Find where the given text appears and provide that cell's center as (x, y) coordinate. 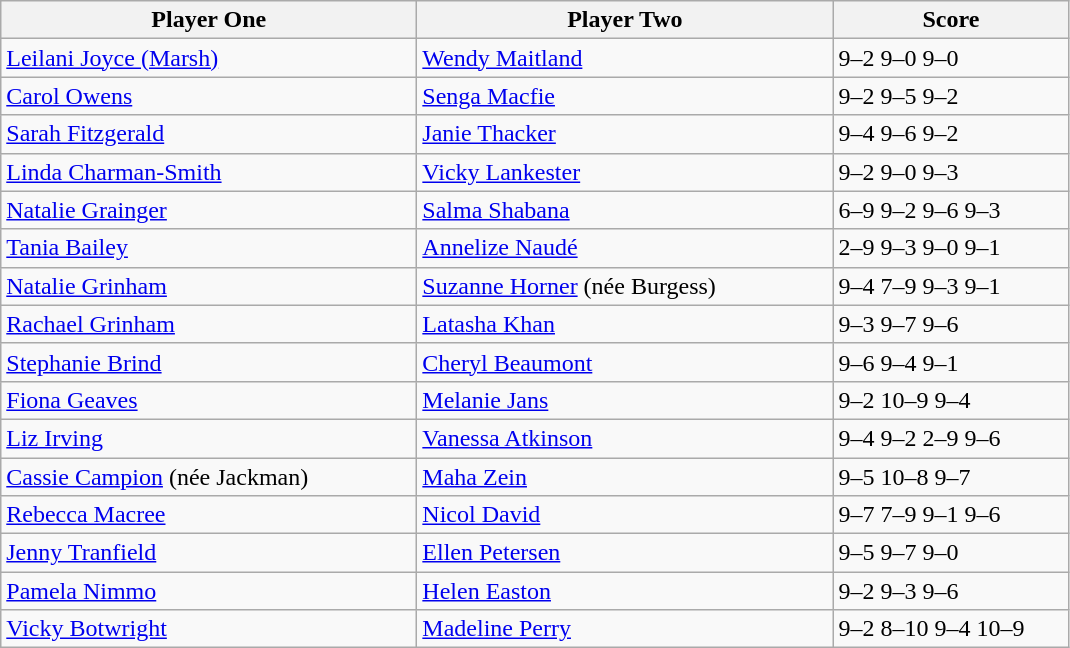
6–9 9–2 9–6 9–3 (951, 210)
9–4 9–6 9–2 (951, 134)
Jenny Tranfield (209, 553)
Player Two (625, 20)
9–5 9–7 9–0 (951, 553)
Player One (209, 20)
9–2 9–3 9–6 (951, 591)
Stephanie Brind (209, 362)
9–3 9–7 9–6 (951, 324)
Fiona Geaves (209, 400)
Linda Charman-Smith (209, 172)
Annelize Naudé (625, 248)
9–2 10–9 9–4 (951, 400)
2–9 9–3 9–0 9–1 (951, 248)
Wendy Maitland (625, 58)
Natalie Grinham (209, 286)
Rachael Grinham (209, 324)
9–2 8–10 9–4 10–9 (951, 629)
Janie Thacker (625, 134)
Cheryl Beaumont (625, 362)
Sarah Fitzgerald (209, 134)
Melanie Jans (625, 400)
Latasha Khan (625, 324)
Leilani Joyce (Marsh) (209, 58)
Salma Shabana (625, 210)
Suzanne Horner (née Burgess) (625, 286)
Madeline Perry (625, 629)
9–4 9–2 2–9 9–6 (951, 438)
Carol Owens (209, 96)
Vicky Lankester (625, 172)
9–2 9–0 9–3 (951, 172)
9–6 9–4 9–1 (951, 362)
Vanessa Atkinson (625, 438)
Pamela Nimmo (209, 591)
9–2 9–0 9–0 (951, 58)
Helen Easton (625, 591)
Ellen Petersen (625, 553)
Senga Macfie (625, 96)
9–2 9–5 9–2 (951, 96)
9–5 10–8 9–7 (951, 477)
Maha Zein (625, 477)
9–4 7–9 9–3 9–1 (951, 286)
Score (951, 20)
Liz Irving (209, 438)
Nicol David (625, 515)
Natalie Grainger (209, 210)
Tania Bailey (209, 248)
Vicky Botwright (209, 629)
9–7 7–9 9–1 9–6 (951, 515)
Cassie Campion (née Jackman) (209, 477)
Rebecca Macree (209, 515)
